Locate the cell with the specified text and output its (X, Y) center coordinate. 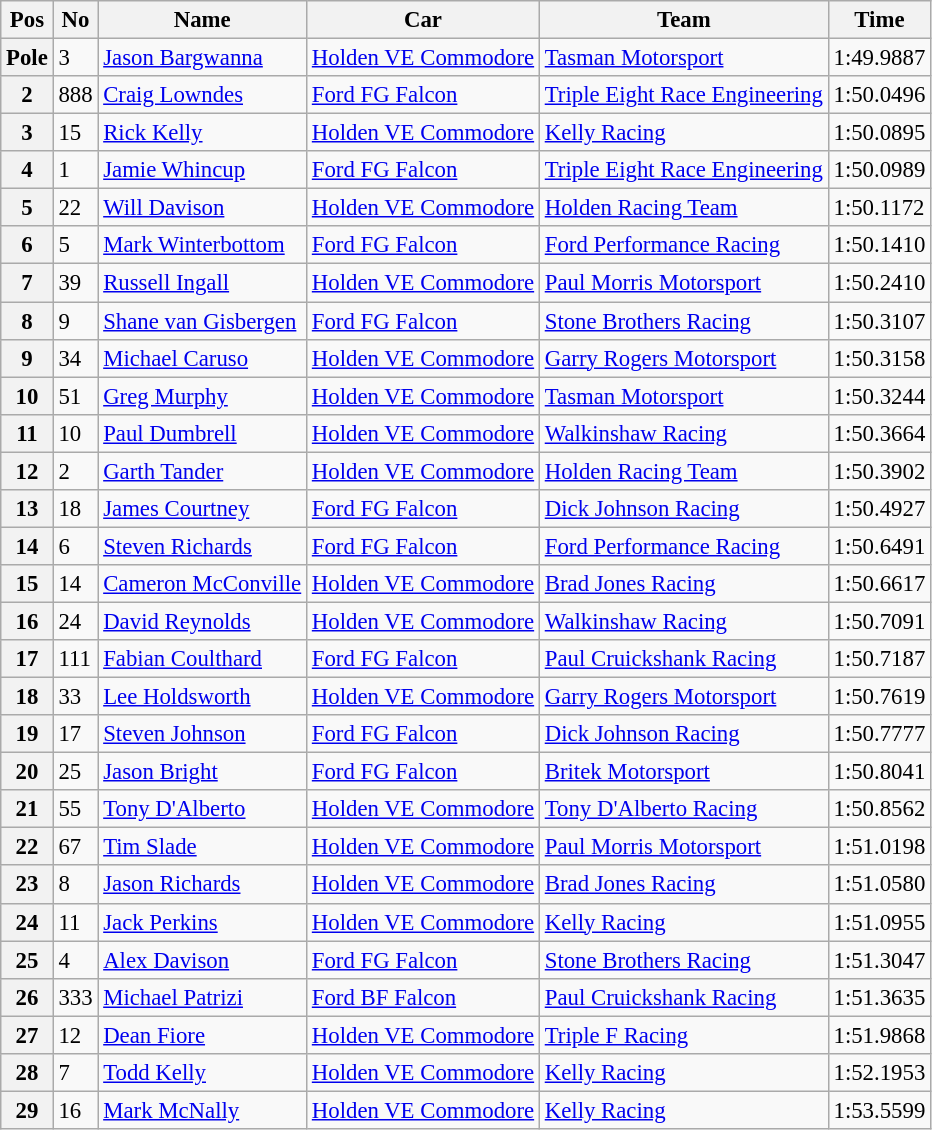
1 (76, 170)
Paul Dumbrell (202, 433)
1:50.1410 (879, 245)
28 (27, 1073)
Tim Slade (202, 847)
Pole (27, 58)
Cameron McConville (202, 584)
Michael Caruso (202, 358)
Jason Bright (202, 772)
David Reynolds (202, 621)
1:50.0895 (879, 133)
James Courtney (202, 509)
27 (27, 1035)
1:50.2410 (879, 283)
1:50.3902 (879, 471)
Steven Johnson (202, 734)
26 (27, 997)
1:50.4927 (879, 509)
39 (76, 283)
No (76, 20)
Michael Patrizi (202, 997)
1:50.6617 (879, 584)
1:50.0989 (879, 170)
1:51.3635 (879, 997)
19 (27, 734)
Russell Ingall (202, 283)
Shane van Gisbergen (202, 321)
1:50.7091 (879, 621)
Lee Holdsworth (202, 697)
Will Davison (202, 208)
Britek Motorsport (684, 772)
Team (684, 20)
1:50.8562 (879, 809)
1:50.7619 (879, 697)
1:50.6491 (879, 546)
Jack Perkins (202, 922)
20 (27, 772)
888 (76, 95)
Pos (27, 20)
1:52.1953 (879, 1073)
1:50.3664 (879, 433)
Triple F Racing (684, 1035)
Fabian Coulthard (202, 659)
1:49.9887 (879, 58)
1:50.8041 (879, 772)
Alex Davison (202, 960)
1:51.9868 (879, 1035)
Craig Lowndes (202, 95)
111 (76, 659)
23 (27, 885)
Mark Winterbottom (202, 245)
34 (76, 358)
1:50.3244 (879, 396)
1:50.3107 (879, 321)
Jamie Whincup (202, 170)
21 (27, 809)
1:51.0955 (879, 922)
1:50.7777 (879, 734)
Steven Richards (202, 546)
Ford BF Falcon (424, 997)
51 (76, 396)
Mark McNally (202, 1110)
1:53.5599 (879, 1110)
1:51.0198 (879, 847)
1:50.0496 (879, 95)
1:50.1172 (879, 208)
1:51.3047 (879, 960)
67 (76, 847)
Name (202, 20)
55 (76, 809)
29 (27, 1110)
Car (424, 20)
1:51.0580 (879, 885)
Time (879, 20)
1:50.7187 (879, 659)
333 (76, 997)
33 (76, 697)
Todd Kelly (202, 1073)
13 (27, 509)
Tony D'Alberto (202, 809)
Rick Kelly (202, 133)
Jason Richards (202, 885)
Greg Murphy (202, 396)
Jason Bargwanna (202, 58)
Dean Fiore (202, 1035)
Garth Tander (202, 471)
1:50.3158 (879, 358)
Tony D'Alberto Racing (684, 809)
